Provide the [X, Y] coordinate of the cell's center where the given text is located.  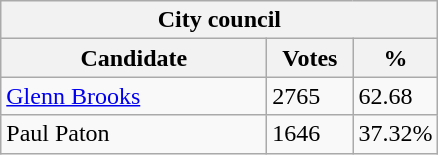
Glenn Brooks [134, 96]
62.68 [396, 96]
City council [220, 20]
Votes [310, 58]
Candidate [134, 58]
Paul Paton [134, 134]
37.32% [396, 134]
2765 [310, 96]
1646 [310, 134]
% [396, 58]
